Return (X, Y) of the center of cell containing provided text 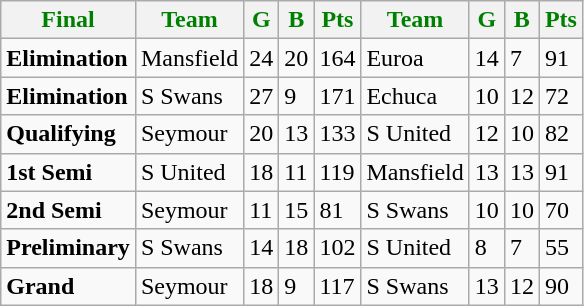
171 (338, 96)
81 (338, 210)
24 (262, 58)
Echuca (415, 96)
27 (262, 96)
117 (338, 286)
55 (560, 248)
Euroa (415, 58)
119 (338, 172)
102 (338, 248)
Qualifying (68, 134)
164 (338, 58)
Preliminary (68, 248)
82 (560, 134)
90 (560, 286)
8 (486, 248)
2nd Semi (68, 210)
Final (68, 20)
133 (338, 134)
72 (560, 96)
Grand (68, 286)
1st Semi (68, 172)
15 (296, 210)
70 (560, 210)
